Extract the (X, Y) coordinate from the center of the cell holding the provided text.  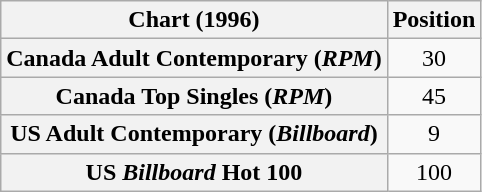
100 (434, 172)
US Billboard Hot 100 (194, 172)
Canada Adult Contemporary (RPM) (194, 58)
US Adult Contemporary (Billboard) (194, 134)
9 (434, 134)
Chart (1996) (194, 20)
30 (434, 58)
Canada Top Singles (RPM) (194, 96)
45 (434, 96)
Position (434, 20)
